Return (X, Y) of the center of cell containing provided text 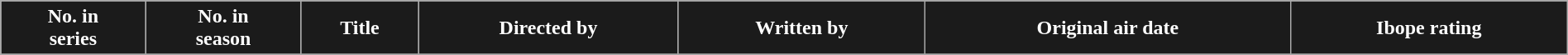
No. inseries (73, 28)
Written by (801, 28)
Original air date (1107, 28)
No. inseason (223, 28)
Ibope rating (1429, 28)
Title (360, 28)
Directed by (548, 28)
